Identify which cell holds the provided text, then report its [x, y] central coordinate. 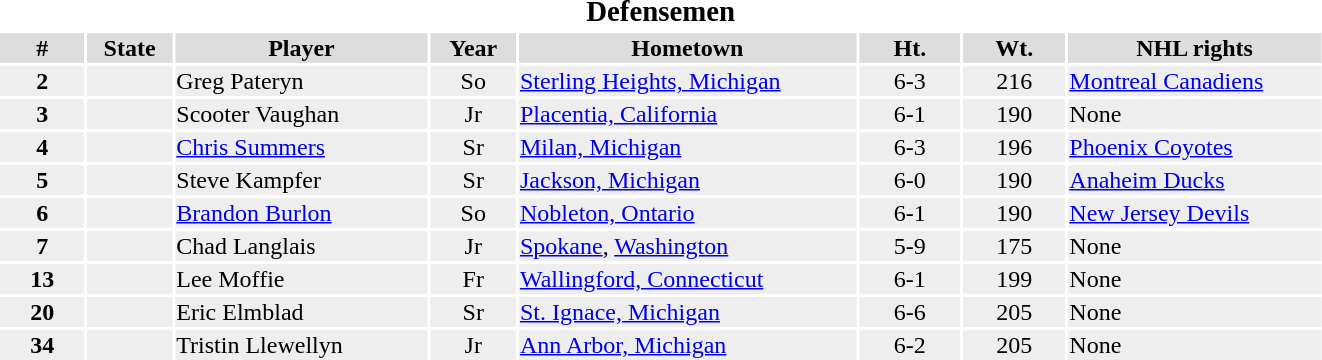
Chad Langlais [302, 246]
199 [1014, 279]
2 [42, 81]
6 [42, 213]
Placentia, California [687, 114]
5-9 [910, 246]
5 [42, 180]
St. Ignace, Michigan [687, 312]
175 [1014, 246]
Ht. [910, 48]
34 [42, 345]
Spokane, Washington [687, 246]
3 [42, 114]
Tristin Llewellyn [302, 345]
Fr [473, 279]
Player [302, 48]
Montreal Canadiens [1194, 81]
Milan, Michigan [687, 147]
6-2 [910, 345]
Eric Elmblad [302, 312]
State [129, 48]
Year [473, 48]
4 [42, 147]
Scooter Vaughan [302, 114]
Phoenix Coyotes [1194, 147]
6-6 [910, 312]
6-0 [910, 180]
Sterling Heights, Michigan [687, 81]
# [42, 48]
13 [42, 279]
Wt. [1014, 48]
7 [42, 246]
Anaheim Ducks [1194, 180]
Greg Pateryn [302, 81]
Steve Kampfer [302, 180]
New Jersey Devils [1194, 213]
Nobleton, Ontario [687, 213]
20 [42, 312]
216 [1014, 81]
196 [1014, 147]
Ann Arbor, Michigan [687, 345]
Brandon Burlon [302, 213]
Hometown [687, 48]
Wallingford, Connecticut [687, 279]
Chris Summers [302, 147]
Lee Moffie [302, 279]
NHL rights [1194, 48]
Jackson, Michigan [687, 180]
